Provide the (x, y) coordinate of the cell's center where the given text is located.  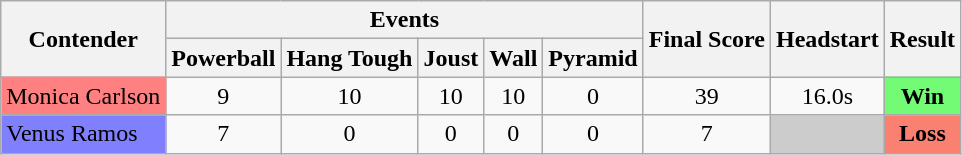
Joust (451, 58)
Headstart (828, 39)
Events (404, 20)
Loss (922, 134)
Wall (514, 58)
Win (922, 96)
Powerball (224, 58)
Result (922, 39)
Final Score (706, 39)
16.0s (828, 96)
39 (706, 96)
9 (224, 96)
Monica Carlson (84, 96)
Contender (84, 39)
Venus Ramos (84, 134)
Hang Tough (350, 58)
Pyramid (593, 58)
